Search for the cell housing the specified text and yield its (x, y) center coordinate. 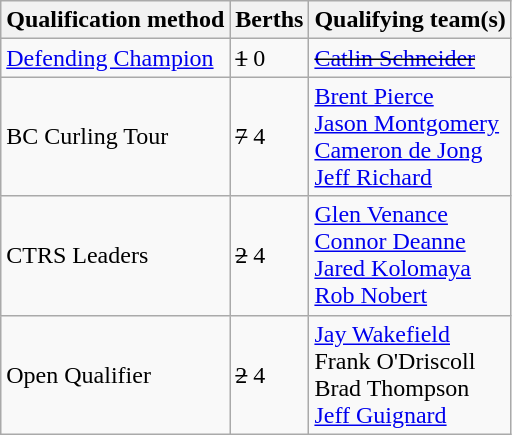
Defending Champion (116, 58)
Jay Wakefield Frank O'Driscoll Brad Thompson Jeff Guignard (410, 374)
Catlin Schneider (410, 58)
Glen Venance Connor Deanne Jared Kolomaya Rob Nobert (410, 256)
7 4 (270, 136)
BC Curling Tour (116, 136)
Berths (270, 20)
1 0 (270, 58)
Brent Pierce Jason Montgomery Cameron de Jong Jeff Richard (410, 136)
Open Qualifier (116, 374)
CTRS Leaders (116, 256)
Qualification method (116, 20)
Qualifying team(s) (410, 20)
